For the text-containing cell, return its midpoint in (x, y) coordinate format. 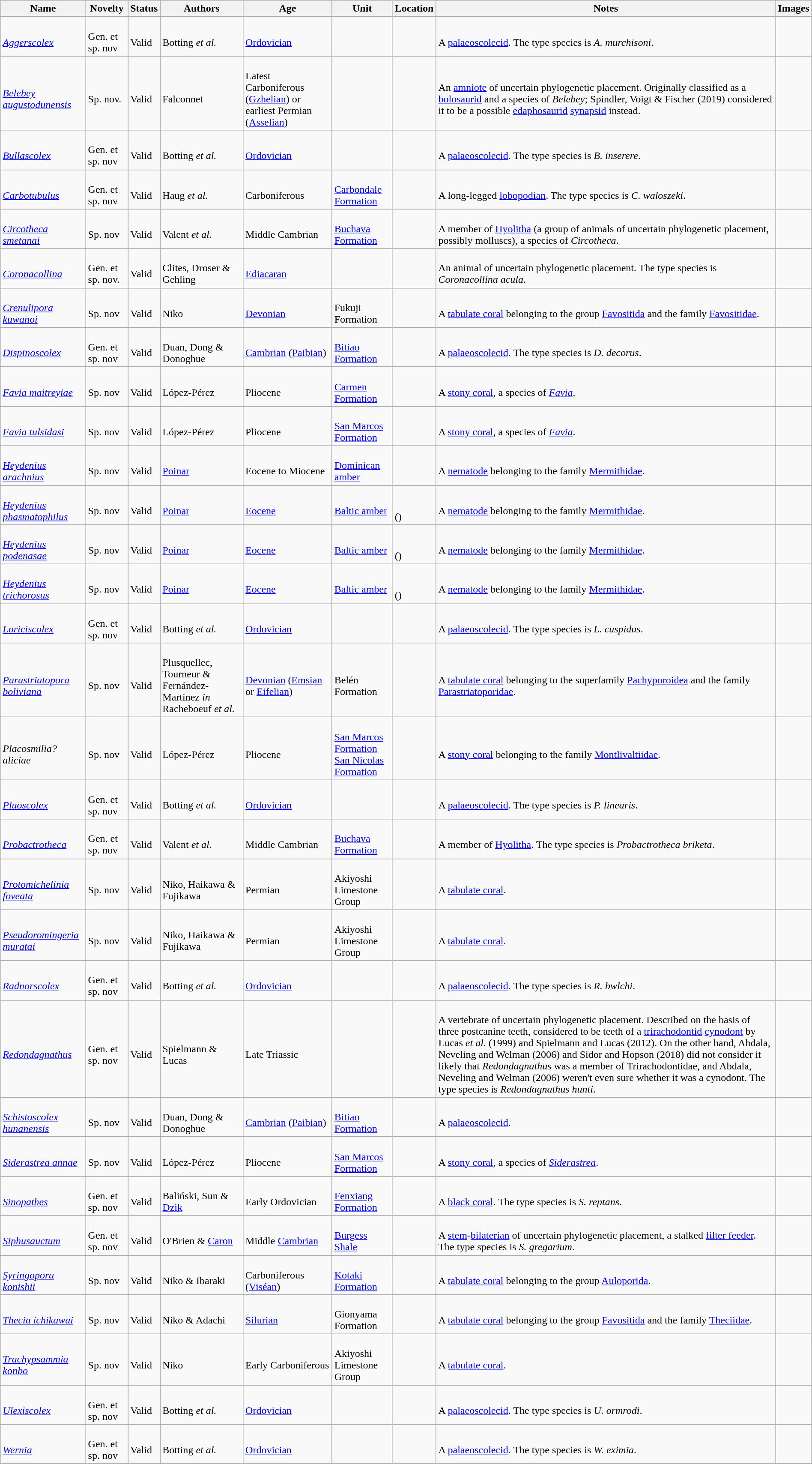
Belebey augustodunensis (43, 93)
A member of Hyolitha. The type species is Probactrotheca briketa. (606, 839)
Bullascolex (43, 150)
Carboniferous (Viséan) (288, 1275)
Syringopora konishii (43, 1275)
A tabulate coral belonging to the group Favositida and the family Theciidae. (606, 1314)
Authors (202, 9)
Placosmilia? aliciae (43, 748)
Location (414, 9)
Kotaki Formation (362, 1275)
Carboniferous (288, 189)
Radnorscolex (43, 980)
O'Brien & Caron (202, 1235)
Plusquellec, Tourneur & Fernández-Martínez in Racheboeuf et al. (202, 680)
Aggerscolex (43, 36)
A palaeoscolecid. (606, 1117)
Dominican amber (362, 465)
Parastriatopora boliviana (43, 680)
Siphusauctum (43, 1235)
Favia maitreyiae (43, 386)
A palaeoscolecid. The type species is R. bwlchi. (606, 980)
A stem-bilaterian of uncertain phylogenetic placement, a stalked filter feeder. The type species is S. gregarium. (606, 1235)
A palaeoscolecid. The type species is D. decorus. (606, 347)
An animal of uncertain phylogenetic placement. The type species is Coronacollina acula. (606, 268)
Belén Formation (362, 680)
Early Ordovician (288, 1196)
Protomichelinia foveata (43, 884)
A black coral. The type species is S. reptans. (606, 1196)
Redondagnathus (43, 1049)
Carmen Formation (362, 386)
Gen. et sp. nov. (107, 268)
Unit (362, 9)
A tabulate coral belonging to the group Favositida and the family Favositidae. (606, 308)
Niko & Adachi (202, 1314)
Fukuji Formation (362, 308)
Falconnet (202, 93)
Coronacollina (43, 268)
A tabulate coral belonging to the superfamily Pachyporoidea and the family Parastriatoporidae. (606, 680)
Notes (606, 9)
Crenulipora kuwanoi (43, 308)
San Marcos Formation San Nicolas Formation (362, 748)
Name (43, 9)
Loriciscolex (43, 623)
A palaeoscolecid. The type species is P. linearis. (606, 799)
A palaeoscolecid. The type species is A. murchisoni. (606, 36)
Carbondale Formation (362, 189)
Devonian (288, 308)
Pluoscolex (43, 799)
Thecia ichikawai (43, 1314)
Gionyama Formation (362, 1314)
Pseudoromingeria muratai (43, 935)
Early Carboniferous (288, 1360)
Images (794, 9)
Eocene to Miocene (288, 465)
A palaeoscolecid. The type species is B. inserere. (606, 150)
Silurian (288, 1314)
Clites, Droser & Gehling (202, 268)
Haug et al. (202, 189)
Sp. nov. (107, 93)
Heydenius trichorosus (43, 584)
Schistoscolex hunanensis (43, 1117)
Ediacaran (288, 268)
Probactrotheca (43, 839)
Age (288, 9)
Spielmann & Lucas (202, 1049)
Niko & Ibaraki (202, 1275)
Novelty (107, 9)
Siderastrea annae (43, 1156)
Baliński, Sun & Dzik (202, 1196)
A palaeoscolecid. The type species is L. cuspidus. (606, 623)
Status (144, 9)
Dispinoscolex (43, 347)
Circotheca smetanai (43, 229)
Burgess Shale (362, 1235)
Late Triassic (288, 1049)
Heydenius podenasae (43, 545)
Ulexiscolex (43, 1405)
Fenxiang Formation (362, 1196)
Wernia (43, 1444)
A member of Hyolitha (a group of animals of uncertain phylogenetic placement, possibly molluscs), a species of Circotheca. (606, 229)
Carbotubulus (43, 189)
A long-legged lobopodian. The type species is C. waloszeki. (606, 189)
Latest Carboniferous (Gzhelian) or earliest Permian (Asselian) (288, 93)
A tabulate coral belonging to the group Auloporida. (606, 1275)
Heydenius arachnius (43, 465)
A stony coral, a species of Siderastrea. (606, 1156)
A palaeoscolecid. The type species is U. ormrodi. (606, 1405)
Heydenius phasmatophilus (43, 505)
Devonian (Emsian or Eifelian) (288, 680)
Sinopathes (43, 1196)
Trachypsammia konbo (43, 1360)
A stony coral belonging to the family Montlivaltiidae. (606, 748)
A palaeoscolecid. The type species is W. eximia. (606, 1444)
Favia tulsidasi (43, 426)
